Provide the [x, y] coordinate of the cell's center where the given text is located.  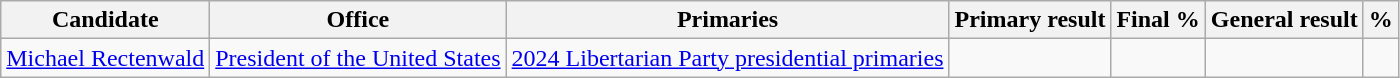
2024 Libertarian Party presidential primaries [728, 58]
Primaries [728, 20]
Michael Rectenwald [106, 58]
Candidate [106, 20]
% [1380, 20]
General result [1284, 20]
Primary result [1030, 20]
Final % [1158, 20]
Office [358, 20]
President of the United States [358, 58]
